Provide the [X, Y] coordinate of the cell's center where the given text is located.  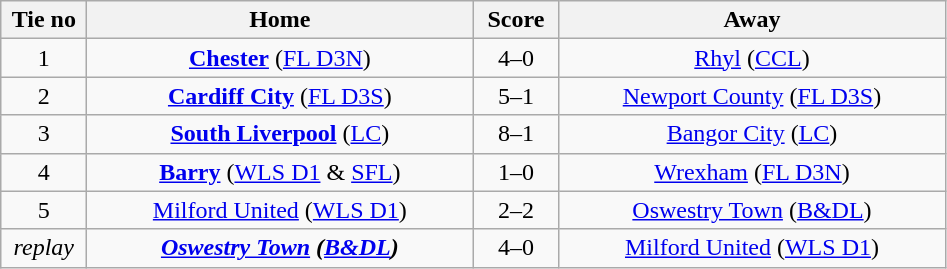
8–1 [516, 134]
Chester (FL D3N) [280, 58]
Home [280, 20]
Rhyl (CCL) [752, 58]
replay [44, 248]
3 [44, 134]
Tie no [44, 20]
Barry (WLS D1 & SFL) [280, 172]
Wrexham (FL D3N) [752, 172]
South Liverpool (LC) [280, 134]
1–0 [516, 172]
5–1 [516, 96]
Cardiff City (FL D3S) [280, 96]
2 [44, 96]
Away [752, 20]
5 [44, 210]
Newport County (FL D3S) [752, 96]
4 [44, 172]
Bangor City (LC) [752, 134]
Score [516, 20]
1 [44, 58]
2–2 [516, 210]
